Locate the cell with the specified text and output its [x, y] center coordinate. 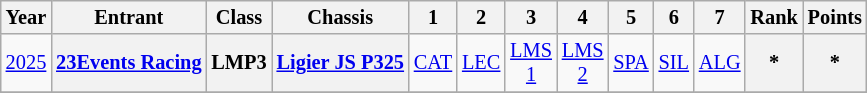
CAT [433, 63]
2025 [26, 63]
SIL [674, 63]
6 [674, 17]
Ligier JS P325 [340, 63]
Chassis [340, 17]
7 [720, 17]
Points [835, 17]
1 [433, 17]
Rank [774, 17]
LEC [481, 63]
LMP3 [238, 63]
Entrant [128, 17]
ALG [720, 63]
Class [238, 17]
4 [583, 17]
5 [630, 17]
3 [531, 17]
2 [481, 17]
Year [26, 17]
LMS2 [583, 63]
LMS1 [531, 63]
SPA [630, 63]
23Events Racing [128, 63]
